Return (X, Y) of the center of cell containing provided text 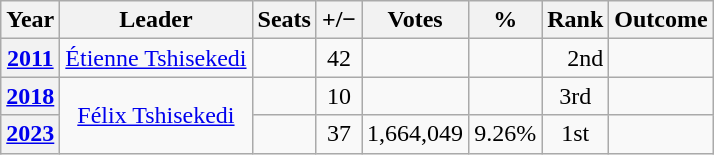
+/− (338, 20)
Félix Tshisekedi (156, 115)
37 (338, 134)
Étienne Tshisekedi (156, 58)
9.26% (506, 134)
Outcome (661, 20)
1st (576, 134)
2nd (576, 58)
42 (338, 58)
2018 (30, 96)
Seats (284, 20)
3rd (576, 96)
Rank (576, 20)
2011 (30, 58)
Leader (156, 20)
Votes (416, 20)
10 (338, 96)
% (506, 20)
1,664,049 (416, 134)
Year (30, 20)
2023 (30, 134)
